From the cell containing the given text, extract its center point as [x, y] coordinate. 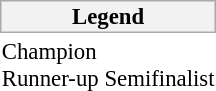
Legend [108, 16]
